Identify which cell holds the provided text, then report its (x, y) central coordinate. 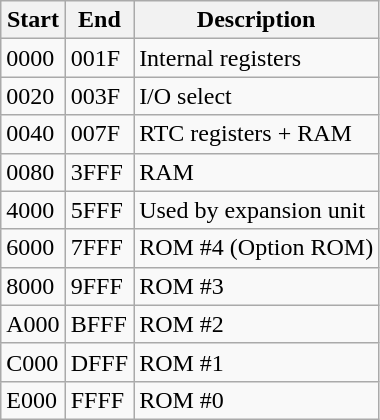
FFFF (99, 400)
0020 (33, 96)
0000 (33, 58)
007F (99, 134)
I/O select (256, 96)
ROM #2 (256, 324)
ROM #3 (256, 286)
003F (99, 96)
RTC registers + RAM (256, 134)
Used by expansion unit (256, 210)
DFFF (99, 362)
E000 (33, 400)
Start (33, 20)
3FFF (99, 172)
ROM #0 (256, 400)
0040 (33, 134)
ROM #4 (Option ROM) (256, 248)
End (99, 20)
ROM #1 (256, 362)
Internal registers (256, 58)
Description (256, 20)
6000 (33, 248)
001F (99, 58)
5FFF (99, 210)
9FFF (99, 286)
A000 (33, 324)
8000 (33, 286)
0080 (33, 172)
4000 (33, 210)
C000 (33, 362)
BFFF (99, 324)
RAM (256, 172)
7FFF (99, 248)
